Determine the (x, y) coordinate at the center of the cell enclosing the given text.  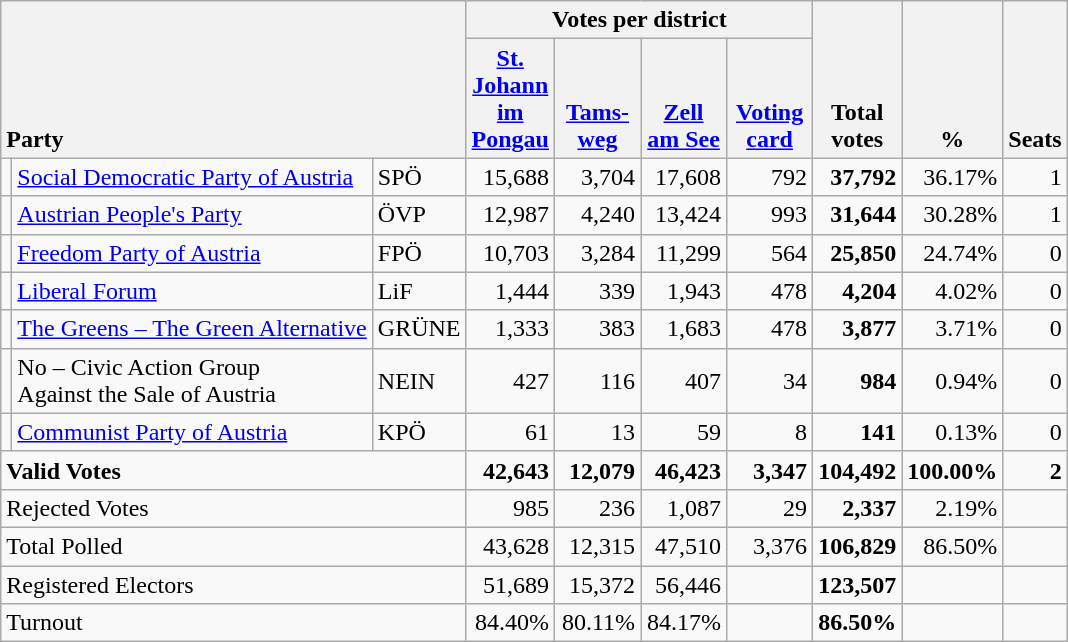
Valid Votes (234, 470)
Zellam See (684, 98)
46,423 (684, 470)
12,315 (597, 546)
Party (234, 80)
4.02% (952, 291)
Freedom Party of Austria (192, 253)
36.17% (952, 177)
2,337 (858, 508)
236 (597, 508)
3,284 (597, 253)
106,829 (858, 546)
4,204 (858, 291)
1,444 (510, 291)
29 (770, 508)
GRÜNE (419, 329)
1,943 (684, 291)
NEIN (419, 380)
Votingcard (770, 98)
11,299 (684, 253)
12,079 (597, 470)
15,688 (510, 177)
3,376 (770, 546)
792 (770, 177)
34 (770, 380)
13,424 (684, 215)
25,850 (858, 253)
1,683 (684, 329)
LiF (419, 291)
104,492 (858, 470)
Totalvotes (858, 80)
985 (510, 508)
4,240 (597, 215)
Votes per district (640, 20)
1,087 (684, 508)
51,689 (510, 585)
61 (510, 432)
84.40% (510, 623)
ÖVP (419, 215)
0.13% (952, 432)
Registered Electors (234, 585)
80.11% (597, 623)
FPÖ (419, 253)
116 (597, 380)
42,643 (510, 470)
407 (684, 380)
% (952, 80)
17,608 (684, 177)
Seats (1035, 80)
984 (858, 380)
Total Polled (234, 546)
Tams-weg (597, 98)
13 (597, 432)
3,704 (597, 177)
47,510 (684, 546)
141 (858, 432)
84.17% (684, 623)
Turnout (234, 623)
2.19% (952, 508)
100.00% (952, 470)
KPÖ (419, 432)
3,347 (770, 470)
10,703 (510, 253)
15,372 (597, 585)
59 (684, 432)
31,644 (858, 215)
Communist Party of Austria (192, 432)
427 (510, 380)
564 (770, 253)
No – Civic Action GroupAgainst the Sale of Austria (192, 380)
3,877 (858, 329)
3.71% (952, 329)
37,792 (858, 177)
30.28% (952, 215)
43,628 (510, 546)
339 (597, 291)
Rejected Votes (234, 508)
2 (1035, 470)
Liberal Forum (192, 291)
383 (597, 329)
SPÖ (419, 177)
123,507 (858, 585)
56,446 (684, 585)
0.94% (952, 380)
1,333 (510, 329)
993 (770, 215)
12,987 (510, 215)
Austrian People's Party (192, 215)
St.JohannimPongau (510, 98)
Social Democratic Party of Austria (192, 177)
8 (770, 432)
24.74% (952, 253)
The Greens – The Green Alternative (192, 329)
